From the cell containing the given text, extract its center point as (x, y) coordinate. 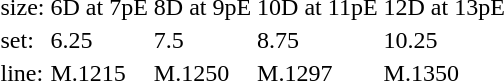
7.5 (202, 40)
8.75 (318, 40)
6.25 (99, 40)
